From the cell containing the given text, extract its center point as (X, Y) coordinate. 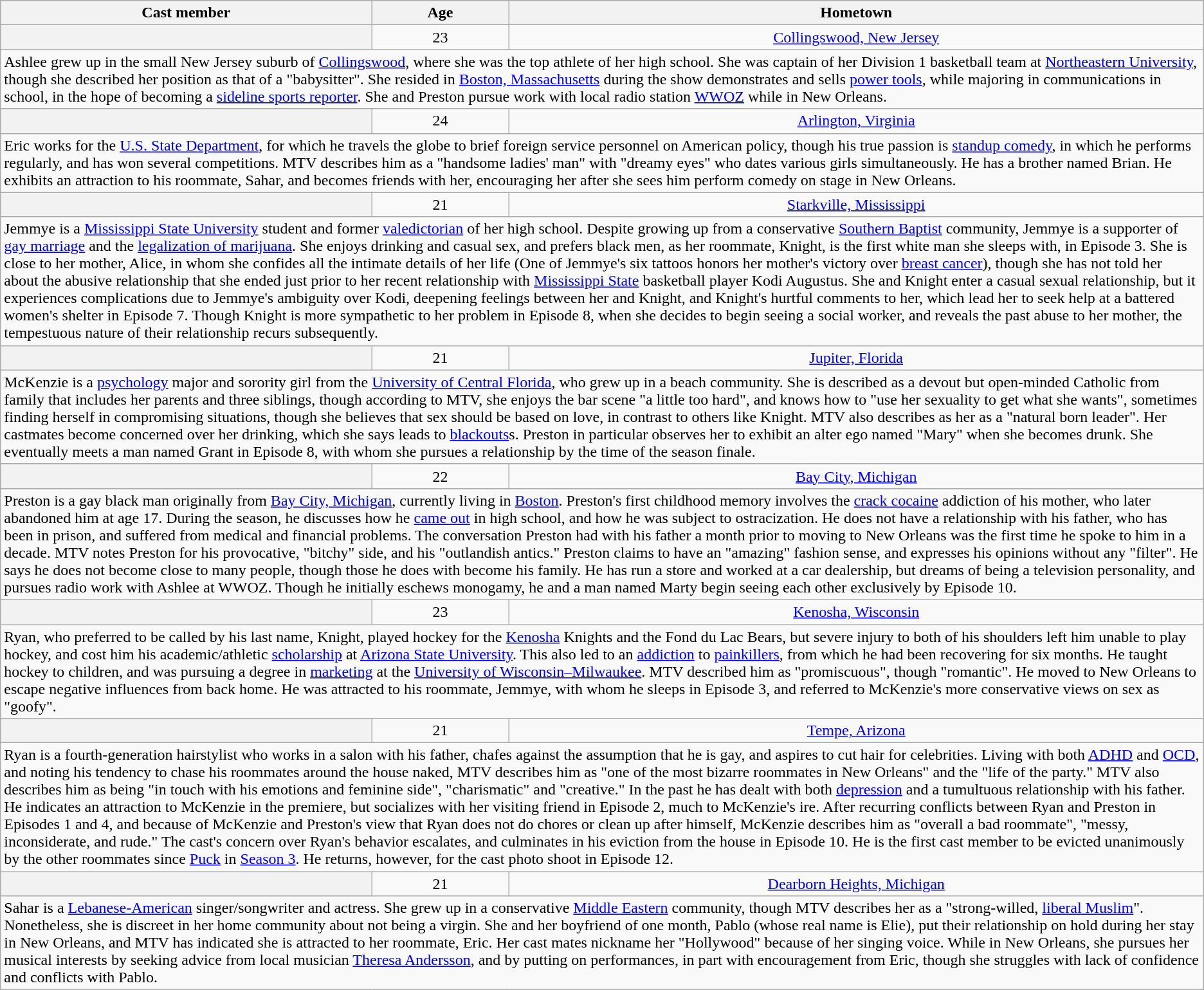
Starkville, Mississippi (856, 205)
Kenosha, Wisconsin (856, 612)
Jupiter, Florida (856, 358)
Cast member (187, 13)
Bay City, Michigan (856, 476)
Dearborn Heights, Michigan (856, 884)
Hometown (856, 13)
Tempe, Arizona (856, 731)
Collingswood, New Jersey (856, 37)
24 (440, 121)
22 (440, 476)
Arlington, Virginia (856, 121)
Age (440, 13)
